From the cell containing the given text, extract its center point as (X, Y) coordinate. 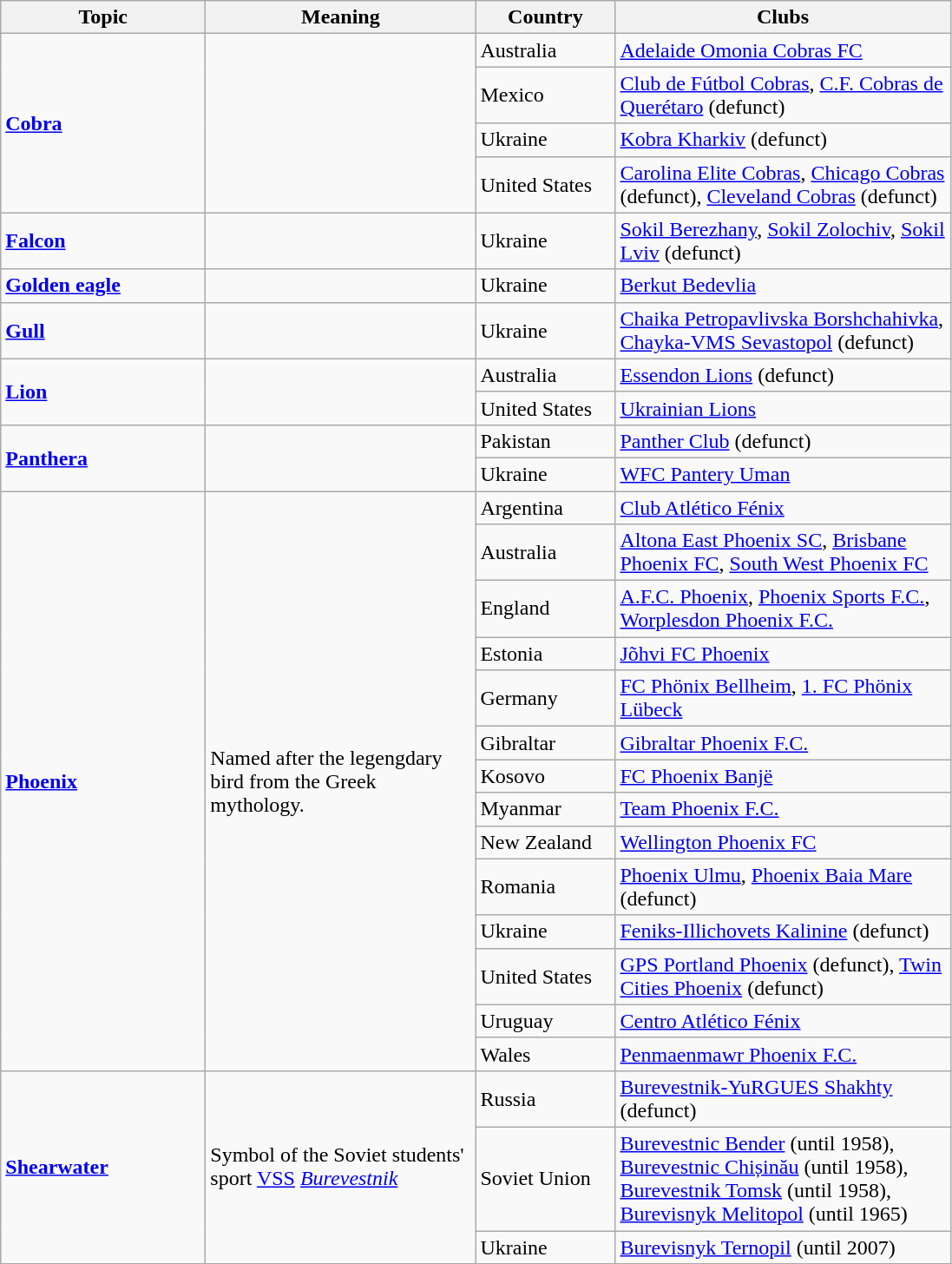
FC Phönix Bellheim, 1. FC Phönix Lübeck (783, 698)
Topic (103, 17)
Berkut Bedevlia (783, 286)
WFC Pantery Uman (783, 474)
Country (545, 17)
Falcon (103, 241)
England (545, 609)
Essendon Lions (defunct) (783, 375)
Gull (103, 330)
Lion (103, 392)
Jõhvi FC Phoenix (783, 654)
Phoenix Ulmu, Phoenix Baia Mare (defunct) (783, 887)
Shearwater (103, 1167)
Germany (545, 698)
A.F.C. Phoenix, Phoenix Sports F.C., Worplesdon Phoenix F.C. (783, 609)
FC Phoenix Banjë (783, 776)
Wales (545, 1054)
Meaning (340, 17)
Carolina Elite Cobras, Chicago Cobras (defunct), Cleveland Cobras (defunct) (783, 184)
Argentina (545, 508)
Ukrainian Lions (783, 408)
Wellington Phoenix FC (783, 842)
Soviet Union (545, 1179)
Symbol of the Soviet students' sport VSS Burevestnik (340, 1167)
Russia (545, 1099)
Centro Atlético Fénix (783, 1021)
Phoenix (103, 781)
Kosovo (545, 776)
Panther Club (defunct) (783, 441)
Chaika Petropavlivska Borshchahivka, Chayka-VMS Sevastopol (defunct) (783, 330)
Panthera (103, 458)
Penmaenmawr Phoenix F.C. (783, 1054)
Club Atlético Fénix (783, 508)
Golden eagle (103, 286)
Clubs (783, 17)
Feniks-Illichovets Kalinine (defunct) (783, 932)
Uruguay (545, 1021)
Pakistan (545, 441)
Cobra (103, 123)
GPS Portland Phoenix (defunct), Twin Cities Phoenix (defunct) (783, 976)
Gibraltar (545, 743)
Kobra Kharkiv (defunct) (783, 140)
Burevestnik-YuRGUES Shakhty (defunct) (783, 1099)
Team Phoenix F.C. (783, 809)
Burevisnyk Ternopil (until 2007) (783, 1248)
Sokil Berezhany, Sokil Zolochiv, Sokil Lviv (defunct) (783, 241)
Mexico (545, 95)
Burevestnic Bender (until 1958), Burevestnic Chișinău (until 1958), Burevestnik Tomsk (until 1958), Burevisnyk Melitopol (until 1965) (783, 1179)
Named after the legengdary bird from the Greek mythology. (340, 781)
Altona East Phoenix SC, Brisbane Phoenix FC, South West Phoenix FC (783, 552)
Romania (545, 887)
Club de Fútbol Cobras, C.F. Cobras de Querétaro (defunct) (783, 95)
Adelaide Omonia Cobras FC (783, 50)
Estonia (545, 654)
New Zealand (545, 842)
Myanmar (545, 809)
Gibraltar Phoenix F.C. (783, 743)
